Find where the given text appears and provide that cell's center as [X, Y] coordinate. 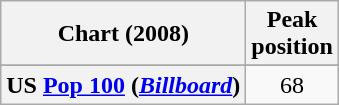
Peakposition [292, 34]
US Pop 100 (Billboard) [124, 85]
68 [292, 85]
Chart (2008) [124, 34]
